Return the (x, y) coordinate for the center point of the cell that contains the specified text.  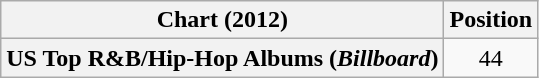
Chart (2012) (222, 20)
44 (491, 58)
US Top R&B/Hip-Hop Albums (Billboard) (222, 58)
Position (491, 20)
